Scan for the cell matching the given text and deliver its (X, Y) coordinate at center. 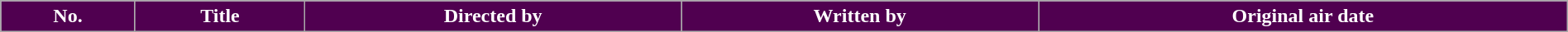
No. (68, 16)
Written by (860, 16)
Directed by (493, 16)
Original air date (1303, 16)
Title (220, 16)
